Return [X, Y] of the center of cell containing provided text 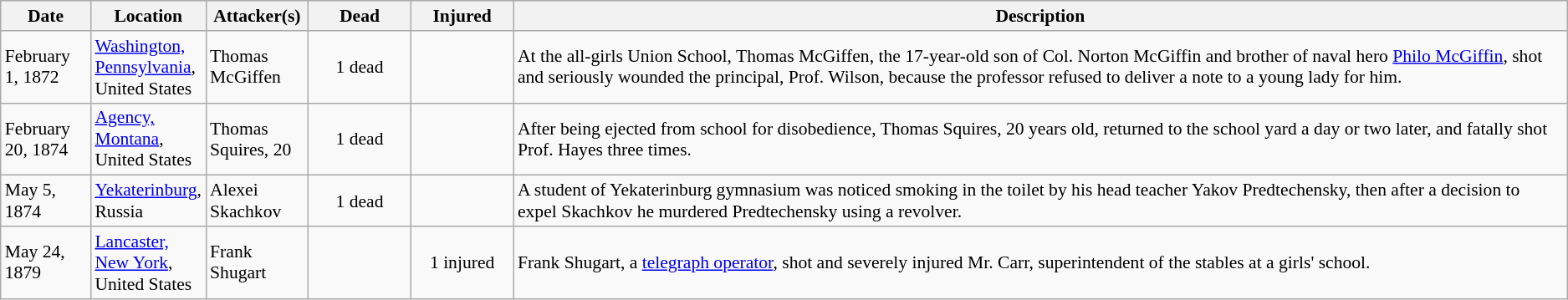
Date [46, 16]
Description [1040, 16]
Attacker(s) [258, 16]
Thomas Squires, 20 [258, 139]
Frank Shugart, a telegraph operator, shot and severely injured Mr. Carr, superintendent of the stables at a girls' school. [1040, 262]
1 injured [462, 262]
Alexei Skachkov [258, 201]
February 1, 1872 [46, 67]
Thomas McGiffen [258, 67]
Yekaterinburg, Russia [148, 201]
Frank Shugart [258, 262]
Injured [462, 16]
Lancaster, New York, United States [148, 262]
Location [148, 16]
Dead [360, 16]
Agency, Montana, United States [148, 139]
February 20, 1874 [46, 139]
May 24, 1879 [46, 262]
Washington, Pennsylvania, United States [148, 67]
May 5, 1874 [46, 201]
